Locate the cell with the specified text and output its (X, Y) center coordinate. 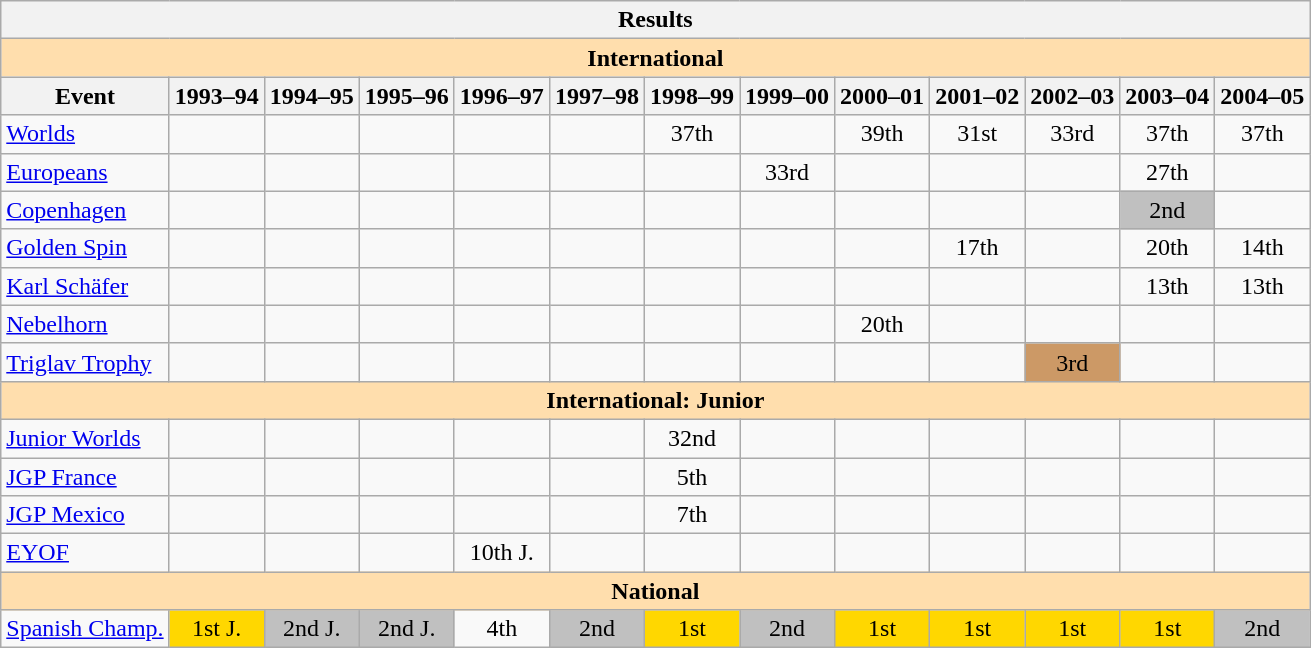
17th (978, 248)
4th (502, 629)
Worlds (85, 134)
2003–04 (1168, 96)
10th J. (502, 553)
2004–05 (1262, 96)
1997–98 (596, 96)
27th (1168, 172)
1993–94 (216, 96)
EYOF (85, 553)
Triglav Trophy (85, 362)
International: Junior (656, 400)
Event (85, 96)
Europeans (85, 172)
National (656, 591)
2002–03 (1072, 96)
Nebelhorn (85, 324)
7th (692, 515)
39th (882, 134)
1994–95 (312, 96)
Copenhagen (85, 210)
2000–01 (882, 96)
1998–99 (692, 96)
JGP Mexico (85, 515)
31st (978, 134)
JGP France (85, 477)
Golden Spin (85, 248)
Karl Schäfer (85, 286)
3rd (1072, 362)
1st J. (216, 629)
1996–97 (502, 96)
Results (656, 20)
International (656, 58)
Spanish Champ. (85, 629)
Junior Worlds (85, 438)
2001–02 (978, 96)
14th (1262, 248)
1995–96 (406, 96)
1999–00 (788, 96)
5th (692, 477)
32nd (692, 438)
